Provide the (x, y) coordinate of the cell's center where the given text is located.  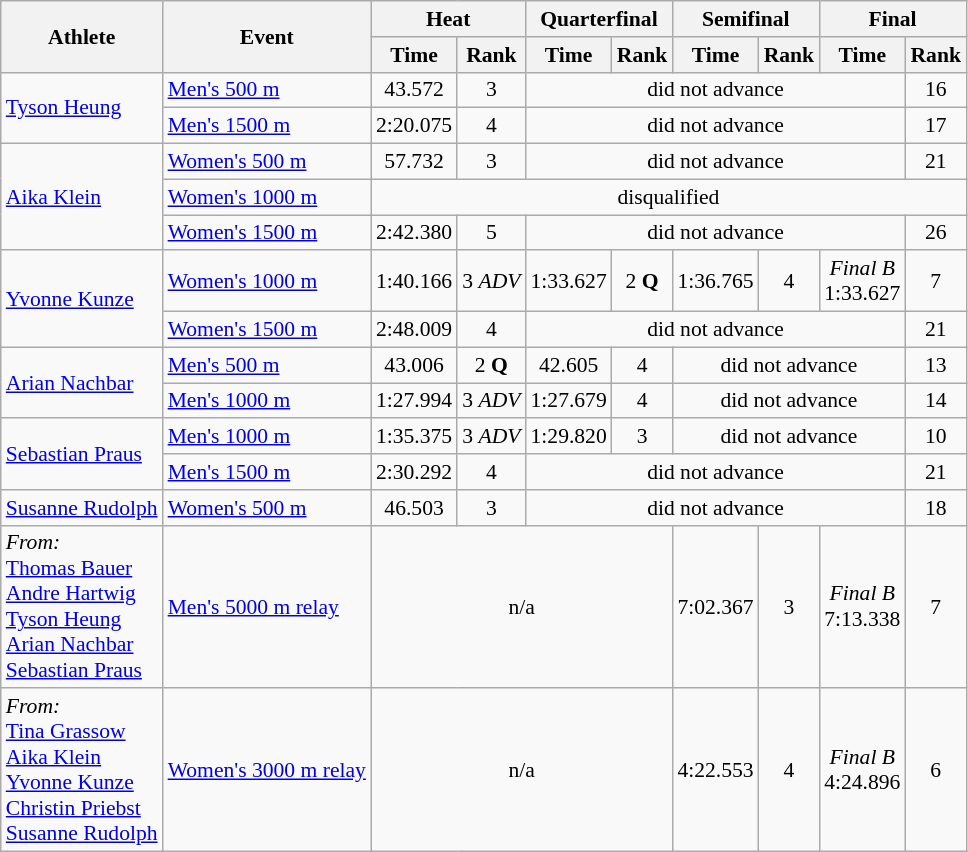
17 (936, 126)
2:30.292 (414, 472)
14 (936, 401)
Men's 5000 m relay (267, 606)
42.605 (568, 365)
Final (892, 19)
6 (936, 770)
57.732 (414, 162)
46.503 (414, 508)
7:02.367 (715, 606)
2:20.075 (414, 126)
43.572 (414, 90)
1:33.627 (568, 282)
1:29.820 (568, 437)
Athlete (82, 36)
Tyson Heung (82, 108)
18 (936, 508)
26 (936, 233)
From:Tina GrassowAika KleinYvonne KunzeChristin PriebstSusanne Rudolph (82, 770)
Yvonne Kunze (82, 300)
1:27.679 (568, 401)
Final B 7:13.338 (862, 606)
From:Thomas BauerAndre HartwigTyson HeungArian NachbarSebastian Praus (82, 606)
disqualified (668, 197)
2:48.009 (414, 330)
Quarterfinal (598, 19)
1:36.765 (715, 282)
Final B 1:33.627 (862, 282)
10 (936, 437)
Final B 4:24.896 (862, 770)
Heat (448, 19)
Arian Nachbar (82, 382)
1:27.994 (414, 401)
Susanne Rudolph (82, 508)
13 (936, 365)
2:42.380 (414, 233)
4:22.553 (715, 770)
Women's 3000 m relay (267, 770)
Sebastian Praus (82, 454)
1:35.375 (414, 437)
43.006 (414, 365)
Semifinal (746, 19)
Event (267, 36)
1:40.166 (414, 282)
Aika Klein (82, 198)
5 (491, 233)
16 (936, 90)
